Capture the cell that displays the provided text and extract its (x, y) central coordinate. 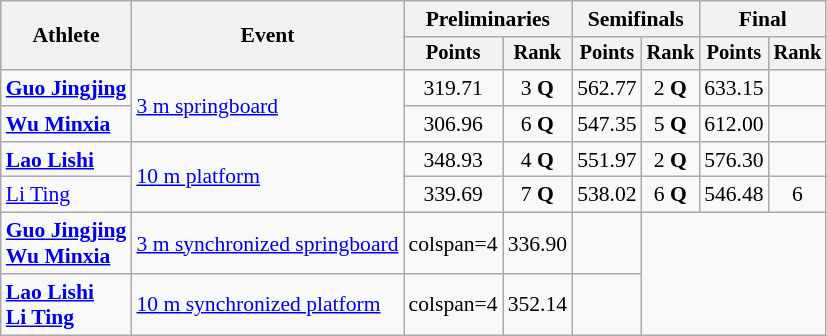
Guo Jingjing (66, 88)
Li Ting (66, 195)
348.93 (454, 160)
612.00 (734, 124)
10 m platform (267, 178)
4 Q (538, 160)
352.14 (538, 304)
7 Q (538, 195)
Athlete (66, 36)
Event (267, 36)
546.48 (734, 195)
576.30 (734, 160)
Wu Minxia (66, 124)
551.97 (606, 160)
3 m synchronized springboard (267, 244)
Semifinals (636, 19)
Final (762, 19)
633.15 (734, 88)
3 m springboard (267, 106)
562.77 (606, 88)
6 (798, 195)
547.35 (606, 124)
5 Q (671, 124)
Lao Lishi (66, 160)
319.71 (454, 88)
Preliminaries (488, 19)
Guo JingjingWu Minxia (66, 244)
3 Q (538, 88)
Lao LishiLi Ting (66, 304)
336.90 (538, 244)
10 m synchronized platform (267, 304)
538.02 (606, 195)
339.69 (454, 195)
306.96 (454, 124)
